Search for the cell housing the specified text and yield its (X, Y) center coordinate. 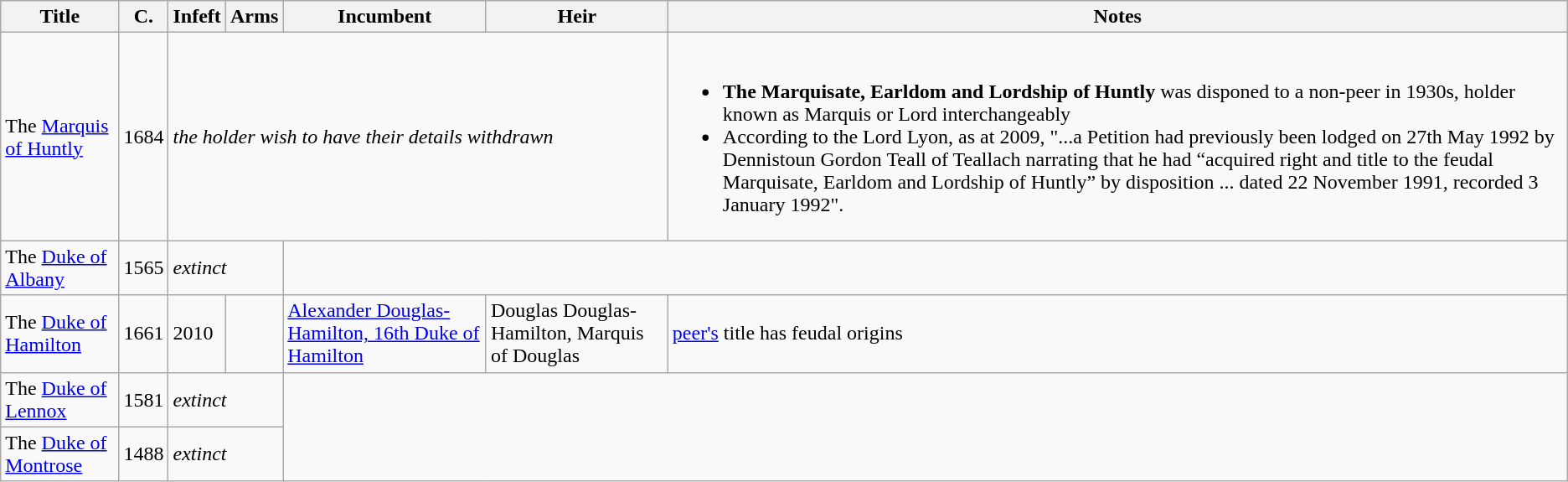
Infeft (197, 17)
The Duke of Hamilton (60, 334)
the holder wish to have their details withdrawn (418, 137)
C. (144, 17)
1661 (144, 334)
1581 (144, 399)
1684 (144, 137)
2010 (197, 334)
Heir (576, 17)
The Duke of Montrose (60, 454)
Arms (254, 17)
The Duke of Albany (60, 268)
Alexander Douglas-Hamilton, 16th Duke of Hamilton (385, 334)
Notes (1117, 17)
1565 (144, 268)
Incumbent (385, 17)
The Marquis of Huntly (60, 137)
1488 (144, 454)
The Duke of Lennox (60, 399)
Douglas Douglas-Hamilton, Marquis of Douglas (576, 334)
Title (60, 17)
peer's title has feudal origins (1117, 334)
